Extract the [x, y] coordinate from the center of the cell holding the provided text.  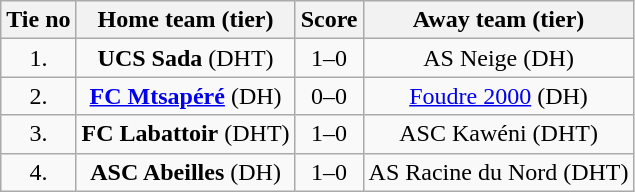
AS Neige (DH) [498, 58]
Tie no [38, 20]
1. [38, 58]
AS Racine du Nord (DHT) [498, 172]
3. [38, 134]
Foudre 2000 (DH) [498, 96]
FC Labattoir (DHT) [186, 134]
Away team (tier) [498, 20]
4. [38, 172]
UCS Sada (DHT) [186, 58]
ASC Kawéni (DHT) [498, 134]
0–0 [329, 96]
ASC Abeilles (DH) [186, 172]
FC Mtsapéré (DH) [186, 96]
2. [38, 96]
Home team (tier) [186, 20]
Score [329, 20]
